Extract the [X, Y] coordinate from the center of the cell holding the provided text.  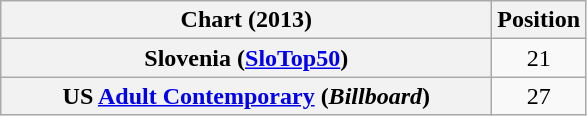
Slovenia (SloTop50) [246, 58]
21 [539, 58]
US Adult Contemporary (Billboard) [246, 96]
Position [539, 20]
Chart (2013) [246, 20]
27 [539, 96]
